Scan for the cell matching the given text and deliver its (x, y) coordinate at center. 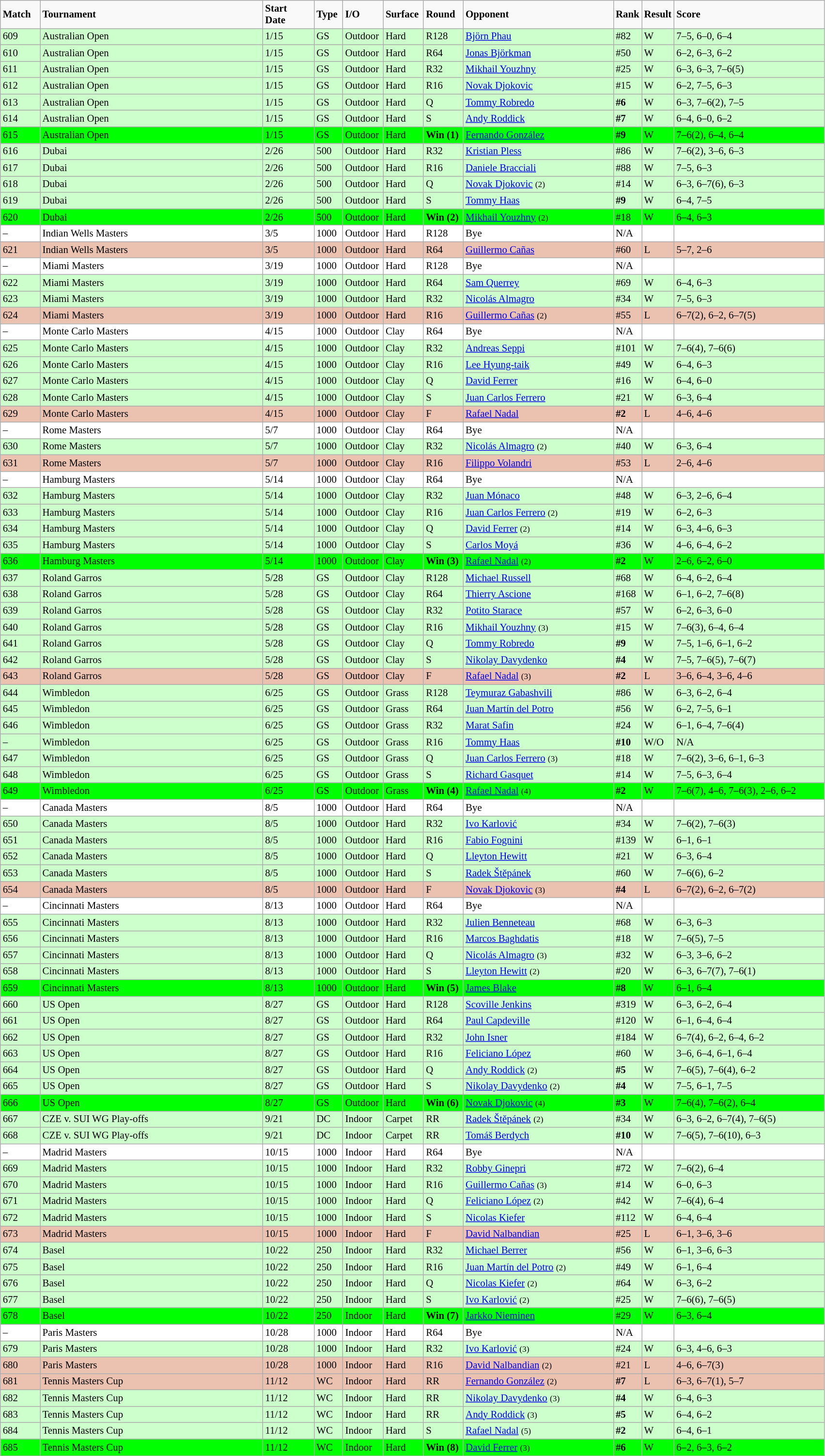
David Nalbandian (538, 1234)
Win (2) (443, 217)
6–3, 6–7(7), 7–6(1) (749, 972)
3–6, 6–4, 6–1, 6–4 (749, 1054)
Match (20, 15)
Juan Martín del Potro (2) (538, 1267)
Mikhail Youzhny (538, 69)
Win (3) (443, 562)
Nikolay Davydenko (3) (538, 1398)
622 (20, 283)
Type (328, 15)
Radek Štěpánek (538, 873)
#88 (628, 168)
620 (20, 217)
Guillermo Cañas (3) (538, 1185)
David Nalbandian (2) (538, 1365)
684 (20, 1431)
Ivo Karlović (2) (538, 1299)
7–5, 6–3, 6–4 (749, 775)
Feliciano López (2) (538, 1201)
Rafael Nadal (538, 414)
Andy Roddick (2) (538, 1070)
Potito Starace (538, 611)
6–3, 7–6(2), 7–5 (749, 102)
Lee Hyung-taik (538, 364)
661 (20, 1021)
I/O (363, 15)
6–1, 3–6, 6–3 (749, 1250)
636 (20, 562)
683 (20, 1414)
677 (20, 1299)
6–3, 6–3, 7–6(5) (749, 69)
Michael Russell (538, 578)
Win (6) (443, 1103)
641 (20, 644)
Fernando González (2) (538, 1382)
Nicolás Almagro (3) (538, 955)
7–6(2), 3–6, 6–3 (749, 151)
632 (20, 496)
6–4, 7–5 (749, 201)
7–5, 7–6(5), 7–6(7) (749, 660)
667 (20, 1119)
639 (20, 611)
6–3, 2–6, 6–4 (749, 496)
#57 (628, 611)
5–7, 2–6 (749, 250)
647 (20, 759)
6–0, 6–3 (749, 1185)
#139 (628, 840)
640 (20, 627)
670 (20, 1185)
Nicolás Almagro (2) (538, 447)
Novak Djokovic (3) (538, 889)
651 (20, 840)
2–6, 6–2, 6–0 (749, 562)
665 (20, 1086)
3–6, 6–4, 3–6, 4–6 (749, 676)
Ivo Karlović (3) (538, 1349)
StartDate (288, 15)
Win (7) (443, 1316)
656 (20, 939)
614 (20, 119)
#20 (628, 972)
679 (20, 1349)
621 (20, 250)
638 (20, 594)
662 (20, 1037)
644 (20, 693)
654 (20, 889)
Paul Capdeville (538, 1021)
609 (20, 36)
#19 (628, 512)
663 (20, 1054)
Thierry Ascione (538, 594)
David Ferrer (538, 381)
Kristian Pless (538, 151)
#3 (628, 1103)
Sam Querrey (538, 283)
633 (20, 512)
674 (20, 1250)
7–6(5), 7–6(4), 6–2 (749, 1070)
7–6(5), 7–6(10), 6–3 (749, 1136)
673 (20, 1234)
Fabio Fognini (538, 840)
#72 (628, 1169)
6–3, 6–2 (749, 1283)
6–1, 6–4, 6–4 (749, 1021)
Robby Ginepri (538, 1169)
Juan Carlos Ferrero (2) (538, 512)
Michael Berrer (538, 1250)
Björn Phau (538, 36)
6–1, 6–2, 7–6(8) (749, 594)
6–2, 7–5, 6–1 (749, 709)
#29 (628, 1316)
Nicolás Almagro (538, 299)
652 (20, 857)
Jonas Björkman (538, 53)
Win (8) (443, 1447)
#82 (628, 36)
#42 (628, 1201)
645 (20, 709)
659 (20, 988)
612 (20, 86)
4–6, 6–7(3) (749, 1365)
Nikolay Davydenko (2) (538, 1086)
Tomáš Berdych (538, 1136)
617 (20, 168)
680 (20, 1365)
Score (749, 15)
#36 (628, 545)
682 (20, 1398)
Juan Carlos Ferrero (538, 397)
#101 (628, 348)
627 (20, 381)
631 (20, 463)
#50 (628, 53)
David Ferrer (3) (538, 1447)
6–4, 6–4 (749, 1218)
7–6(4), 6–4 (749, 1201)
Juan Martín del Potro (538, 709)
Opponent (538, 15)
615 (20, 135)
Nikolay Davydenko (538, 660)
628 (20, 397)
7–6(2), 7–6(3) (749, 824)
635 (20, 545)
Fernando González (538, 135)
Win (5) (443, 988)
685 (20, 1447)
643 (20, 676)
653 (20, 873)
6–1, 6–1 (749, 840)
#55 (628, 316)
6–4, 6–2, 6–4 (749, 578)
Rafael Nadal (4) (538, 791)
6–1, 3–6, 3–6 (749, 1234)
Marcos Baghdatis (538, 939)
7–6(4), 7–6(2), 6–4 (749, 1103)
650 (20, 824)
672 (20, 1218)
#53 (628, 463)
Radek Štěpánek (2) (538, 1119)
#112 (628, 1218)
655 (20, 922)
#168 (628, 594)
6–7(2), 6–2, 6–7(5) (749, 316)
634 (20, 529)
#64 (628, 1283)
Lleyton Hewitt (538, 857)
Richard Gasquet (538, 775)
Rank (628, 15)
625 (20, 348)
Novak Djokovic (538, 86)
Nicolas Kiefer (538, 1218)
6–3, 6–2, 6–7(4), 7–6(5) (749, 1119)
637 (20, 578)
Tournament (152, 15)
Novak Djokovic (2) (538, 184)
James Blake (538, 988)
671 (20, 1201)
7–5, 6–1, 7–5 (749, 1086)
6–2, 6–3 (749, 512)
Juan Carlos Ferrero (3) (538, 759)
6–3, 6–3 (749, 922)
4–6, 6–4, 6–2 (749, 545)
7–6(7), 4–6, 7–6(3), 2–6, 6–2 (749, 791)
7–6(4), 7–6(6) (749, 348)
6–3, 3–6, 6–2 (749, 955)
#184 (628, 1037)
Marat Safin (538, 726)
7–5, 6–0, 6–4 (749, 36)
Win (4) (443, 791)
Mikhail Youzhny (2) (538, 217)
664 (20, 1070)
Filippo Volandri (538, 463)
John Isner (538, 1037)
649 (20, 791)
629 (20, 414)
668 (20, 1136)
Win (1) (443, 135)
Result (658, 15)
Andy Roddick (3) (538, 1414)
7–6(2), 6–4, 6–4 (749, 135)
#16 (628, 381)
Surface (403, 15)
Andreas Seppi (538, 348)
Rafael Nadal (3) (538, 676)
#40 (628, 447)
6–4, 6–1 (749, 1431)
7–6(2), 6–4 (749, 1169)
613 (20, 102)
6–1, 6–4, 7–6(4) (749, 726)
6–7(4), 6–2, 6–4, 6–2 (749, 1037)
Scoville Jenkins (538, 1004)
630 (20, 447)
6–2, 6–3, 6–0 (749, 611)
666 (20, 1103)
Round (443, 15)
6–3, 6–7(6), 6–3 (749, 184)
Julien Benneteau (538, 922)
#69 (628, 283)
6–2, 7–5, 6–3 (749, 86)
610 (20, 53)
669 (20, 1169)
#48 (628, 496)
7–6(3), 6–4, 6–4 (749, 627)
Juan Mónaco (538, 496)
7–6(6), 7–6(5) (749, 1299)
642 (20, 660)
#120 (628, 1021)
6–4, 6–0, 6–2 (749, 119)
675 (20, 1267)
648 (20, 775)
7–5, 1–6, 6–1, 6–2 (749, 644)
#8 (628, 988)
678 (20, 1316)
7–6(2), 3–6, 6–1, 6–3 (749, 759)
Rafael Nadal (5) (538, 1431)
681 (20, 1382)
619 (20, 201)
Teymuraz Gabashvili (538, 693)
Andy Roddick (538, 119)
Lleyton Hewitt (2) (538, 972)
Rafael Nadal (2) (538, 562)
626 (20, 364)
676 (20, 1283)
Feliciano López (538, 1054)
6–7(2), 6–2, 6–7(2) (749, 889)
658 (20, 972)
6–3, 6–7(1), 5–7 (749, 1382)
Daniele Bracciali (538, 168)
Jarkko Nieminen (538, 1316)
616 (20, 151)
#32 (628, 955)
6–4, 6–2 (749, 1414)
David Ferrer (2) (538, 529)
623 (20, 299)
7–6(6), 6–2 (749, 873)
Carlos Moyá (538, 545)
Novak Djokovic (4) (538, 1103)
Nicolas Kiefer (2) (538, 1283)
646 (20, 726)
6–4, 6–0 (749, 381)
Guillermo Cañas (538, 250)
660 (20, 1004)
624 (20, 316)
657 (20, 955)
W/O (658, 742)
2–6, 4–6 (749, 463)
4–6, 4–6 (749, 414)
Mikhail Youzhny (3) (538, 627)
7–6(5), 7–5 (749, 939)
618 (20, 184)
Ivo Karlović (538, 824)
#319 (628, 1004)
611 (20, 69)
Guillermo Cañas (2) (538, 316)
